Scan for the cell matching the given text and deliver its (X, Y) coordinate at center. 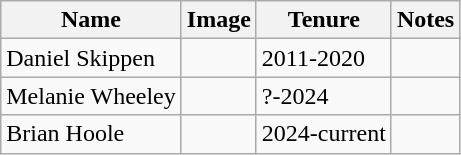
?-2024 (324, 96)
Brian Hoole (92, 134)
Daniel Skippen (92, 58)
Notes (425, 20)
2024-current (324, 134)
Tenure (324, 20)
Image (218, 20)
2011-2020 (324, 58)
Name (92, 20)
Melanie Wheeley (92, 96)
